Identify which cell holds the provided text, then report its (x, y) central coordinate. 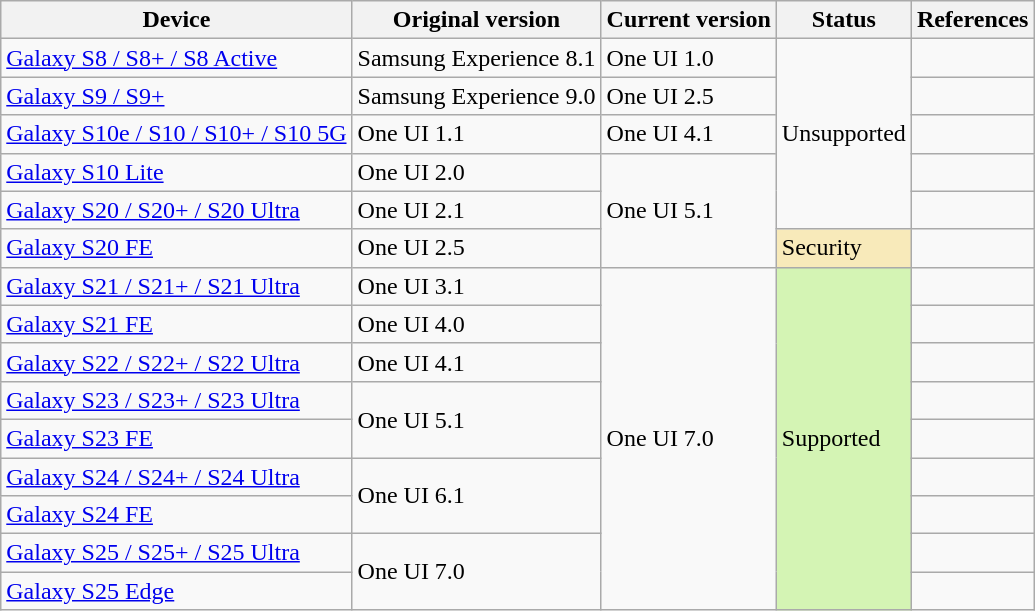
Supported (844, 438)
Galaxy S24 FE (176, 515)
Galaxy S24 / S24+ / S24 Ultra (176, 477)
Device (176, 20)
One UI 2.0 (476, 172)
Status (844, 20)
Unsupported (844, 134)
Original version (476, 20)
Galaxy S25 Edge (176, 591)
One UI 2.1 (476, 210)
Galaxy S20 / S20+ / S20 Ultra (176, 210)
Galaxy S10 Lite (176, 172)
One UI 1.1 (476, 134)
Galaxy S8 / S8+ / S8 Active (176, 58)
Galaxy S21 / S21+ / S21 Ultra (176, 286)
Galaxy S23 / S23+ / S23 Ultra (176, 400)
One UI 6.1 (476, 496)
Galaxy S23 FE (176, 438)
Current version (688, 20)
Galaxy S21 FE (176, 324)
One UI 3.1 (476, 286)
References (972, 20)
Galaxy S20 FE (176, 248)
Galaxy S10e / S10 / S10+ / S10 5G (176, 134)
Samsung Experience 9.0 (476, 96)
Galaxy S22 / S22+ / S22 Ultra (176, 362)
Security (844, 248)
Galaxy S25 / S25+ / S25 Ultra (176, 553)
One UI 4.0 (476, 324)
Samsung Experience 8.1 (476, 58)
One UI 1.0 (688, 58)
Galaxy S9 / S9+ (176, 96)
